Return the [X, Y] coordinate for the center point of the cell that contains the specified text.  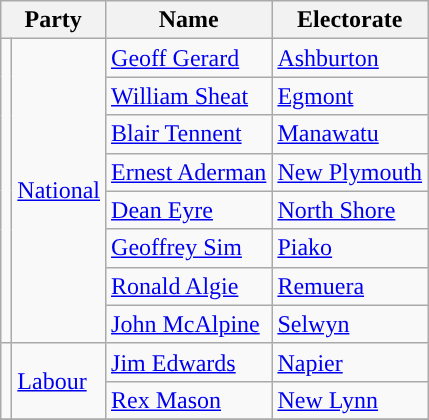
National [59, 191]
Geoff Gerard [189, 58]
William Sheat [189, 96]
Jim Edwards [189, 362]
North Shore [350, 210]
Ernest Aderman [189, 172]
New Plymouth [350, 172]
Labour [59, 381]
Name [189, 20]
Egmont [350, 96]
Selwyn [350, 324]
John McAlpine [189, 324]
Geoffrey Sim [189, 248]
Electorate [350, 20]
Napier [350, 362]
Piako [350, 248]
Dean Eyre [189, 210]
New Lynn [350, 400]
Rex Mason [189, 400]
Blair Tennent [189, 134]
Manawatu [350, 134]
Ashburton [350, 58]
Ronald Algie [189, 286]
Party [54, 20]
Remuera [350, 286]
